Locate the cell with the specified text and output its (X, Y) center coordinate. 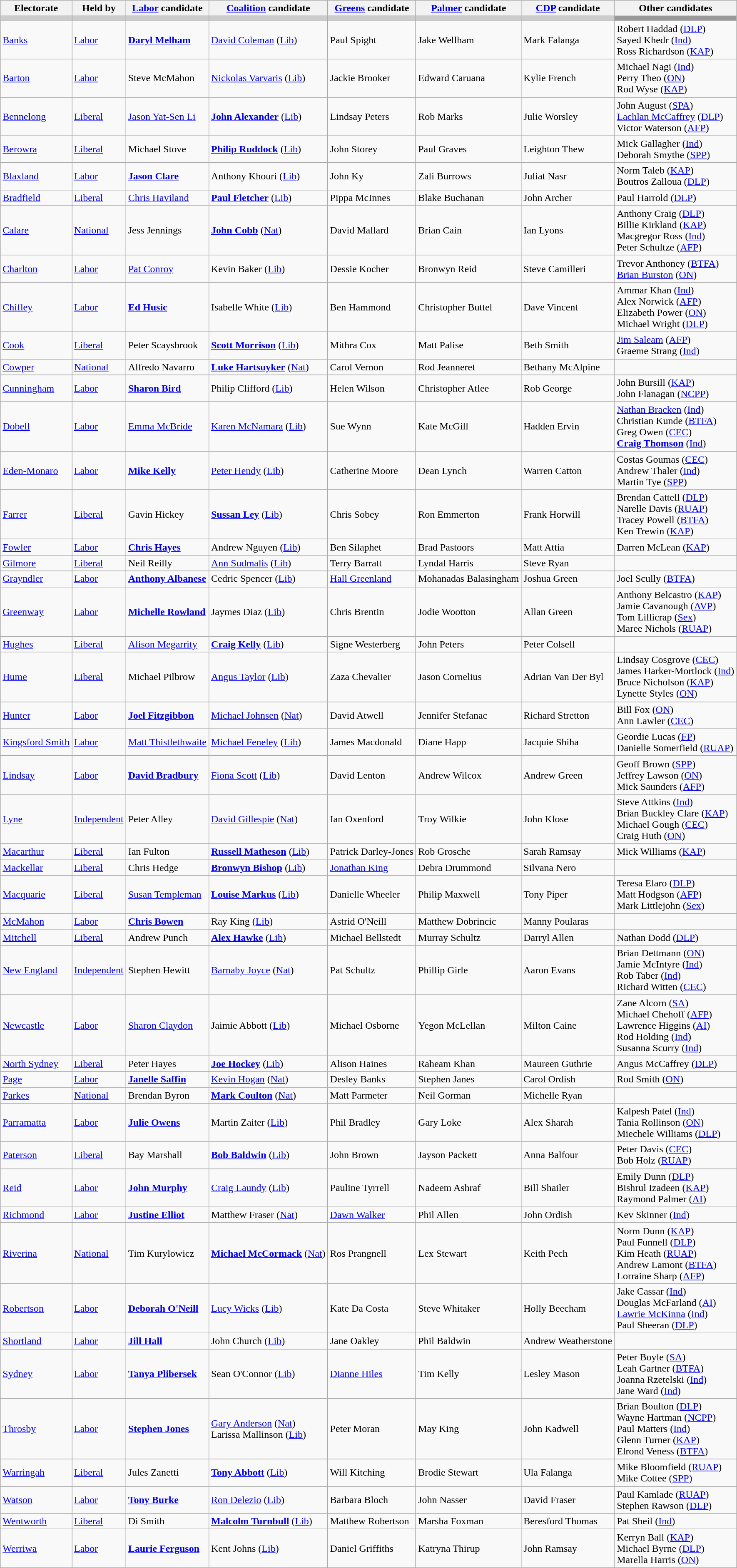
Rod Jeanneret (469, 367)
Lindsay Peters (372, 117)
Jennifer Stefanac (469, 715)
Jason Yat-Sen Li (167, 117)
John Bursill (KAP) John Flanagan (NCPP) (675, 389)
Blake Buchanan (469, 198)
Alison Megarrity (167, 644)
Richmond (36, 1215)
Steve Camilleri (568, 269)
Rob Marks (469, 117)
Dean Lynch (469, 471)
Jason Cornelius (469, 677)
Desley Banks (372, 1079)
Kerryn Ball (KAP) Michael Byrne (DLP) Marella Harris (ON) (675, 1548)
Keith Pech (568, 1253)
Pauline Tyrrell (372, 1188)
Brian Boulton (DLP) Wayne Hartman (NCPP) Paul Matters (Ind) Glenn Turner (KAP) Elrond Veness (BTFA) (675, 1429)
Catherine Moore (372, 471)
Mick Williams (KAP) (675, 851)
Greens candidate (372, 8)
John Alexander (Lib) (268, 117)
David Gillespie (Nat) (268, 819)
Peter Scaysbrook (167, 345)
John Cobb (Nat) (268, 231)
Barton (36, 78)
Cedric Spencer (Lib) (268, 579)
Ron Emmerton (469, 514)
Mark Coulton (Nat) (268, 1095)
Wentworth (36, 1521)
Mike Kelly (167, 471)
Paul Harrold (DLP) (675, 198)
Laurie Ferguson (167, 1548)
Darryl Allen (568, 938)
Michael Nagi (Ind) Perry Theo (ON) Rod Wyse (KAP) (675, 78)
Maureen Guthrie (568, 1064)
Michelle Ryan (568, 1095)
Peter Alley (167, 819)
Philip Ruddock (Lib) (268, 149)
Nathan Bracken (Ind) Christian Kunde (BTFA) Greg Owen (CEC) Craig Thomson (Ind) (675, 427)
Murray Schultz (469, 938)
Norm Dunn (KAP) Paul Funnell (DLP) Kim Heath (RUAP) Andrew Lamont (BTFA) Lorraine Sharp (AFP) (675, 1253)
Lyndal Harris (469, 563)
Isabelle White (Lib) (268, 307)
Anthony Belcastro (KAP) Jamie Cavanough (AVP) Tom Lillicrap (Sex) Maree Nichols (RUAP) (675, 612)
Mackellar (36, 868)
Macarthur (36, 851)
Sarah Ramsay (568, 851)
Louise Markus (Lib) (268, 895)
Cunningham (36, 389)
Juliat Nasr (568, 176)
Tony Abbott (Lib) (268, 1473)
Ed Husic (167, 307)
Alfredo Navarro (167, 367)
Philip Clifford (Lib) (268, 389)
Geordie Lucas (FP) Danielle Somerfield (RUAP) (675, 742)
Ray King (Lib) (268, 922)
Grayndler (36, 579)
Cowper (36, 367)
Katryna Thirup (469, 1548)
Alex Hawke (Lib) (268, 938)
David Atwell (372, 715)
Diane Happ (469, 742)
Michael Pilbrow (167, 677)
Trevor Anthoney (BTFA) Brian Burston (ON) (675, 269)
John Peters (469, 644)
John Archer (568, 198)
Jonathan King (372, 868)
Anthony Craig (DLP) Billie Kirkland (KAP) Macgregor Ross (Ind) Peter Schultze (AFP) (675, 231)
Steve Ryan (568, 563)
Chris Hedge (167, 868)
Daryl Melham (167, 40)
Palmer candidate (469, 8)
North Sydney (36, 1064)
Pat Schultz (372, 970)
Jayson Packett (469, 1155)
Cook (36, 345)
Warringah (36, 1473)
Peter Hendy (Lib) (268, 471)
Greenway (36, 612)
Terry Barratt (372, 563)
Tony Burke (167, 1500)
Newcastle (36, 1025)
Brendan Byron (167, 1095)
Hughes (36, 644)
Throsby (36, 1429)
Craig Laundy (Lib) (268, 1188)
Janelle Saffin (167, 1079)
Michael Johnsen (Nat) (268, 715)
Reid (36, 1188)
Bennelong (36, 117)
Ian Fulton (167, 851)
Scott Morrison (Lib) (268, 345)
Werriwa (36, 1548)
Riverina (36, 1253)
John Ramsay (568, 1548)
Bay Marshall (167, 1155)
Sussan Ley (Lib) (268, 514)
Christopher Buttel (469, 307)
Paul Graves (469, 149)
Andrew Wilcox (469, 775)
Rob George (568, 389)
Ros Prangnell (372, 1253)
Jodie Wootton (469, 612)
Mike Bloomfield (RUAP) Mike Cottee (SPP) (675, 1473)
Robert Haddad (DLP) Sayed Khedr (Ind) Ross Richardson (KAP) (675, 40)
Sue Wynn (372, 427)
Luke Hartsuyker (Nat) (268, 367)
Jill Hall (167, 1341)
Held by (99, 8)
Kevin Baker (Lib) (268, 269)
James Macdonald (372, 742)
Edward Caruana (469, 78)
Jules Zanetti (167, 1473)
Bill Fox (ON) Ann Lawler (CEC) (675, 715)
Andrew Green (568, 775)
Ian Lyons (568, 231)
Page (36, 1079)
Matthew Robertson (372, 1521)
Jaymes Diaz (Lib) (268, 612)
Jim Saleam (AFP) Graeme Strang (Ind) (675, 345)
Jake Cassar (Ind) Douglas McFarland (AI) Lawrie McKinna (Ind) Paul Sheeran (DLP) (675, 1308)
Mohanadas Balasingham (469, 579)
Kevin Hogan (Nat) (268, 1079)
John Ky (372, 176)
Yegon McLellan (469, 1025)
Pat Sheil (Ind) (675, 1521)
John Church (Lib) (268, 1341)
Hume (36, 677)
Sharon Claydon (167, 1025)
Jake Wellham (469, 40)
Kev Skinner (Ind) (675, 1215)
Bronwyn Bishop (Lib) (268, 868)
John Kadwell (568, 1429)
Joel Fitzgibbon (167, 715)
Chifley (36, 307)
Beresford Thomas (568, 1521)
Lindsay (36, 775)
Bradfield (36, 198)
Mitchell (36, 938)
Danielle Wheeler (372, 895)
Dawn Walker (372, 1215)
Julie Owens (167, 1122)
Neil Reilly (167, 563)
Peter Davis (CEC) Bob Holz (RUAP) (675, 1155)
Jess Jennings (167, 231)
Neil Gorman (469, 1095)
Robertson (36, 1308)
Mithra Cox (372, 345)
Stephen Jones (167, 1429)
Gilmore (36, 563)
Nickolas Varvaris (Lib) (268, 78)
Anthony Khouri (Lib) (268, 176)
Adrian Van Der Byl (568, 677)
Matt Attia (568, 547)
Blaxland (36, 176)
Russell Matheson (Lib) (268, 851)
Tanya Plibersek (167, 1374)
Geoff Brown (SPP) Jeffrey Lawson (ON) Mick Saunders (AFP) (675, 775)
Alison Haines (372, 1064)
Stephen Janes (469, 1079)
Stephen Hewitt (167, 970)
New England (36, 970)
Aaron Evans (568, 970)
Brodie Stewart (469, 1473)
Joel Scully (BTFA) (675, 579)
Kate McGill (469, 427)
Di Smith (167, 1521)
Paul Kamlade (RUAP) Stephen Rawson (DLP) (675, 1500)
Electorate (36, 8)
Chris Bowen (167, 922)
Michael Stove (167, 149)
Peter Moran (372, 1429)
Ammar Khan (Ind) Alex Norwick (AFP) Elizabeth Power (ON) Michael Wright (DLP) (675, 307)
Holly Beecham (568, 1308)
Philip Maxwell (469, 895)
Dessie Kocher (372, 269)
Shortland (36, 1341)
Pat Conroy (167, 269)
Carol Ordish (568, 1079)
John Brown (372, 1155)
Matt Thistlethwaite (167, 742)
Parkes (36, 1095)
Andrew Punch (167, 938)
Coalition candidate (268, 8)
John August (SPA) Lachlan McCaffrey (DLP) Victor Waterson (AFP) (675, 117)
Zali Burrows (469, 176)
Dave Vincent (568, 307)
Brian Cain (469, 231)
Debra Drummond (469, 868)
Gary Anderson (Nat) Larissa Mallinson (Lib) (268, 1429)
CDP candidate (568, 8)
McMahon (36, 922)
Manny Poularas (568, 922)
Christopher Atlee (469, 389)
Kylie French (568, 78)
Lindsay Cosgrove (CEC) James Harker-Mortlock (Ind) Bruce Nicholson (KAP) Lynette Styles (ON) (675, 677)
Daniel Griffiths (372, 1548)
Chris Brentin (372, 612)
Tim Kurylowicz (167, 1253)
Parramatta (36, 1122)
Hunter (36, 715)
Anthony Albanese (167, 579)
Ann Sudmalis (Lib) (268, 563)
Jacquie Shiha (568, 742)
Charlton (36, 269)
Jane Oakley (372, 1341)
Eden-Monaro (36, 471)
Helen Wilson (372, 389)
Susan Templeman (167, 895)
Darren McLean (KAP) (675, 547)
Ula Falanga (568, 1473)
Sydney (36, 1374)
Steve McMahon (167, 78)
Norm Taleb (KAP) Boutros Zalloua (DLP) (675, 176)
David Lenton (372, 775)
Matt Parmeter (372, 1095)
Brian Dettmann (ON) Jamie McIntyre (Ind) Rob Taber (Ind) Richard Witten (CEC) (675, 970)
Michelle Rowland (167, 612)
Steve Attkins (Ind) Brian Buckley Clare (KAP) Michael Gough (CEC) Craig Huth (ON) (675, 819)
Matthew Fraser (Nat) (268, 1215)
Bob Baldwin (Lib) (268, 1155)
Kingsford Smith (36, 742)
Phillip Girle (469, 970)
Peter Boyle (SA) Leah Gartner (BTFA) Joanna Rzetelski (Ind) Jane Ward (Ind) (675, 1374)
Barbara Bloch (372, 1500)
Beth Smith (568, 345)
Leighton Thew (568, 149)
Michael Osborne (372, 1025)
Alex Sharah (568, 1122)
Bronwyn Reid (469, 269)
Chris Haviland (167, 198)
John Murphy (167, 1188)
Richard Stretton (568, 715)
Hadden Ervin (568, 427)
Malcolm Turnbull (Lib) (268, 1521)
Kalpesh Patel (Ind) Tania Rollinson (ON) Miechele Williams (DLP) (675, 1122)
Kate Da Costa (372, 1308)
Matt Palise (469, 345)
Brad Pastoors (469, 547)
Gary Loke (469, 1122)
Jason Clare (167, 176)
David Coleman (Lib) (268, 40)
Ron Delezio (Lib) (268, 1500)
Milton Caine (568, 1025)
Ben Silaphet (372, 547)
Paterson (36, 1155)
May King (469, 1429)
Emma McBride (167, 427)
Rob Grosche (469, 851)
Nadeem Ashraf (469, 1188)
Costas Goumas (CEC) Andrew Thaler (Ind) Martin Tye (SPP) (675, 471)
Warren Catton (568, 471)
Macquarie (36, 895)
Matthew Dobrincic (469, 922)
Andrew Nguyen (Lib) (268, 547)
Zane Alcorn (SA) Michael Chehoff (AFP) Lawrence Higgins (AI) Rod Holding (Ind) Susanna Scurry (Ind) (675, 1025)
Chris Hayes (167, 547)
Mick Gallagher (Ind) Deborah Smythe (SPP) (675, 149)
Sean O'Connor (Lib) (268, 1374)
Hall Greenland (372, 579)
Zaza Chevalier (372, 677)
Craig Kelly (Lib) (268, 644)
Karen McNamara (Lib) (268, 427)
Ian Oxenford (372, 819)
Dianne Hiles (372, 1374)
Allan Green (568, 612)
Calare (36, 231)
Berowra (36, 149)
Brendan Cattell (DLP) Narelle Davis (RUAP) Tracey Powell (BTFA) Ken Trewin (KAP) (675, 514)
Bethany McAlpine (568, 367)
Joshua Green (568, 579)
Kent Johns (Lib) (268, 1548)
Jackie Brooker (372, 78)
Joe Hockey (Lib) (268, 1064)
Astrid O'Neill (372, 922)
Andrew Weatherstone (568, 1341)
Jaimie Abbott (Lib) (268, 1025)
Phil Bradley (372, 1122)
Fiona Scott (Lib) (268, 775)
Lucy Wicks (Lib) (268, 1308)
Patrick Darley-Jones (372, 851)
David Fraser (568, 1500)
Will Kitching (372, 1473)
John Ordish (568, 1215)
Ben Hammond (372, 307)
Deborah O'Neill (167, 1308)
Banks (36, 40)
Barnaby Joyce (Nat) (268, 970)
Farrer (36, 514)
Michael Bellstedt (372, 938)
Dobell (36, 427)
John Storey (372, 149)
Martin Zaiter (Lib) (268, 1122)
Chris Sobey (372, 514)
David Bradbury (167, 775)
Signe Westerberg (372, 644)
Michael McCormack (Nat) (268, 1253)
Steve Whitaker (469, 1308)
Lex Stewart (469, 1253)
Frank Horwill (568, 514)
Other candidates (675, 8)
John Klose (568, 819)
John Nasser (469, 1500)
Lesley Mason (568, 1374)
Sharon Bird (167, 389)
Justine Elliot (167, 1215)
Phil Baldwin (469, 1341)
Watson (36, 1500)
Tony Piper (568, 895)
Emily Dunn (DLP) Bishrul Izadeen (KAP) Raymond Palmer (AI) (675, 1188)
Paul Spight (372, 40)
Raheam Khan (469, 1064)
Bill Shailer (568, 1188)
Peter Colsell (568, 644)
Julie Worsley (568, 117)
Carol Vernon (372, 367)
Phil Allen (469, 1215)
Peter Hayes (167, 1064)
Silvana Nero (568, 868)
David Mallard (372, 231)
Mark Falanga (568, 40)
Rod Smith (ON) (675, 1079)
Gavin Hickey (167, 514)
Anna Balfour (568, 1155)
Fowler (36, 547)
Troy Wilkie (469, 819)
Tim Kelly (469, 1374)
Angus McCaffrey (DLP) (675, 1064)
Paul Fletcher (Lib) (268, 198)
Angus Taylor (Lib) (268, 677)
Marsha Foxman (469, 1521)
Nathan Dodd (DLP) (675, 938)
Michael Feneley (Lib) (268, 742)
Labor candidate (167, 8)
Lyne (36, 819)
Pippa McInnes (372, 198)
Teresa Elaro (DLP) Matt Hodgson (AFP) Mark Littlejohn (Sex) (675, 895)
